Capture the cell that displays the provided text and extract its (x, y) central coordinate. 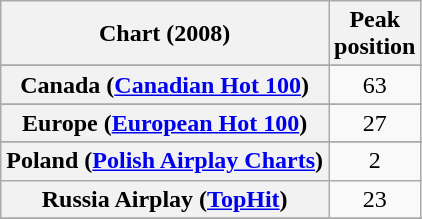
Poland (Polish Airplay Charts) (165, 161)
Peakposition (375, 34)
Canada (Canadian Hot 100) (165, 85)
27 (375, 123)
Europe (European Hot 100) (165, 123)
63 (375, 85)
Chart (2008) (165, 34)
2 (375, 161)
Russia Airplay (TopHit) (165, 199)
23 (375, 199)
